Search for the cell housing the specified text and yield its (x, y) center coordinate. 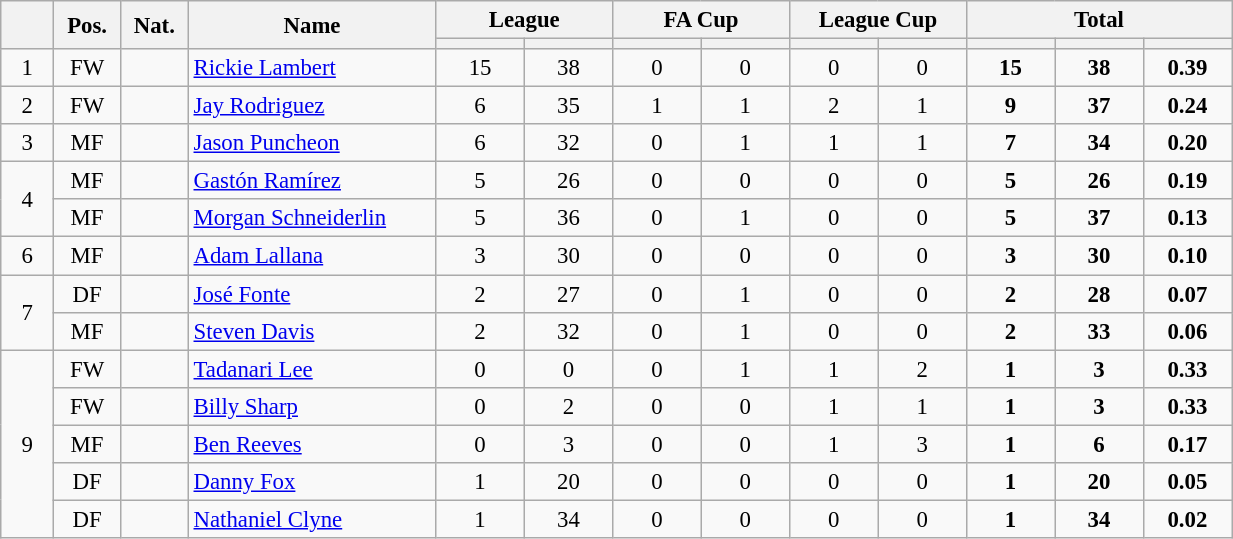
Morgan Schneiderlin (312, 219)
0.13 (1188, 219)
0.39 (1188, 68)
Danny Fox (312, 482)
Jay Rodriguez (312, 106)
Total (1098, 20)
27 (568, 294)
0.06 (1188, 331)
Rickie Lambert (312, 68)
0.24 (1188, 106)
José Fonte (312, 294)
0.05 (1188, 482)
Nathaniel Clyne (312, 519)
0.20 (1188, 143)
28 (1099, 294)
League Cup (878, 20)
0.17 (1188, 444)
0.02 (1188, 519)
League (524, 20)
Name (312, 25)
0.19 (1188, 181)
Ben Reeves (312, 444)
Steven Davis (312, 331)
Pos. (88, 25)
Billy Sharp (312, 406)
35 (568, 106)
33 (1099, 331)
Nat. (154, 25)
FA Cup (702, 20)
36 (568, 219)
4 (28, 200)
Adam Lallana (312, 256)
Tadanari Lee (312, 369)
0.07 (1188, 294)
Jason Puncheon (312, 143)
Gastón Ramírez (312, 181)
0.10 (1188, 256)
